Output the [X, Y] coordinate of the center of the cell containing the given text.  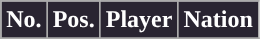
Pos. [74, 20]
Nation [218, 20]
Player [139, 20]
No. [24, 20]
